Provide the (X, Y) coordinate of the cell's center where the given text is located.  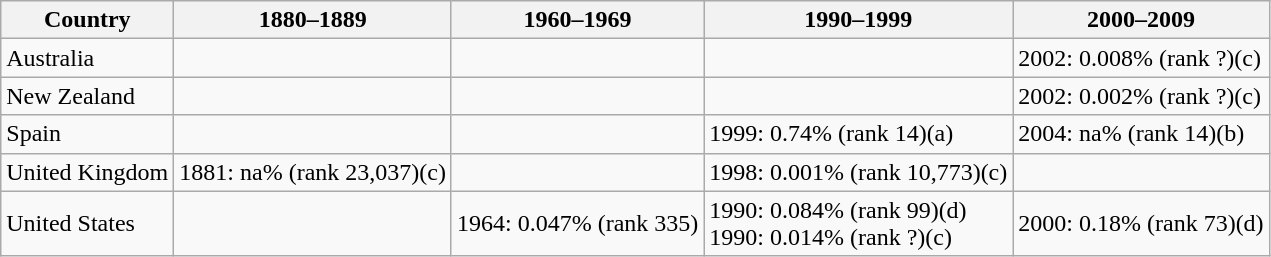
Spain (88, 134)
1880–1889 (313, 20)
1998: 0.001% (rank 10,773)(c) (858, 172)
2002: 0.008% (rank ?)(c) (1141, 58)
Australia (88, 58)
1990: 0.084% (rank 99)(d)1990: 0.014% (rank ?)(c) (858, 224)
1990–1999 (858, 20)
United Kingdom (88, 172)
1999: 0.74% (rank 14)(a) (858, 134)
2002: 0.002% (rank ?)(c) (1141, 96)
1881: na% (rank 23,037)(c) (313, 172)
New Zealand (88, 96)
1964: 0.047% (rank 335) (577, 224)
2000–2009 (1141, 20)
2000: 0.18% (rank 73)(d) (1141, 224)
1960–1969 (577, 20)
United States (88, 224)
2004: na% (rank 14)(b) (1141, 134)
Country (88, 20)
